Identify which cell holds the provided text, then report its [X, Y] central coordinate. 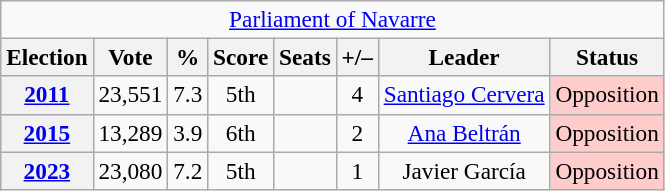
% [188, 57]
Ana Beltrán [464, 133]
13,289 [130, 133]
Parliament of Navarre [332, 19]
2015 [47, 133]
Leader [464, 57]
2023 [47, 170]
Election [47, 57]
2 [357, 133]
+/– [357, 57]
2011 [47, 95]
Javier García [464, 170]
7.3 [188, 95]
Score [241, 57]
Vote [130, 57]
Seats [306, 57]
23,551 [130, 95]
1 [357, 170]
Santiago Cervera [464, 95]
7.2 [188, 170]
6th [241, 133]
23,080 [130, 170]
4 [357, 95]
3.9 [188, 133]
Status [607, 57]
